Return (X, Y) of the center of cell containing provided text 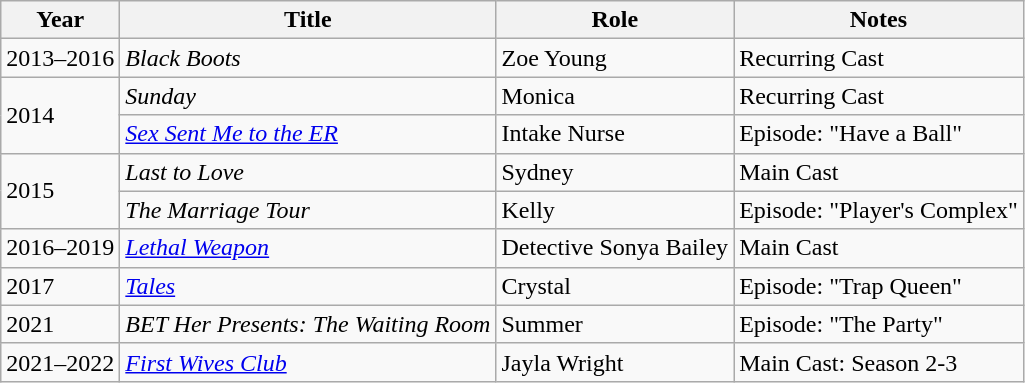
Sunday (308, 96)
2021–2022 (60, 362)
Jayla Wright (615, 362)
Detective Sonya Bailey (615, 248)
2016–2019 (60, 248)
Monica (615, 96)
2014 (60, 115)
Episode: "The Party" (879, 324)
2015 (60, 191)
BET Her Presents: The Waiting Room (308, 324)
The Marriage Tour (308, 210)
Lethal Weapon (308, 248)
Sex Sent Me to the ER (308, 134)
Summer (615, 324)
Year (60, 20)
Crystal (615, 286)
Kelly (615, 210)
Sydney (615, 172)
Episode: "Trap Queen" (879, 286)
Tales (308, 286)
2017 (60, 286)
Intake Nurse (615, 134)
2021 (60, 324)
Last to Love (308, 172)
First Wives Club (308, 362)
Role (615, 20)
Episode: "Have a Ball" (879, 134)
Notes (879, 20)
Zoe Young (615, 58)
Title (308, 20)
2013–2016 (60, 58)
Main Cast: Season 2-3 (879, 362)
Black Boots (308, 58)
Episode: "Player's Complex" (879, 210)
